Provide the [X, Y] coordinate of the cell's center where the given text is located.  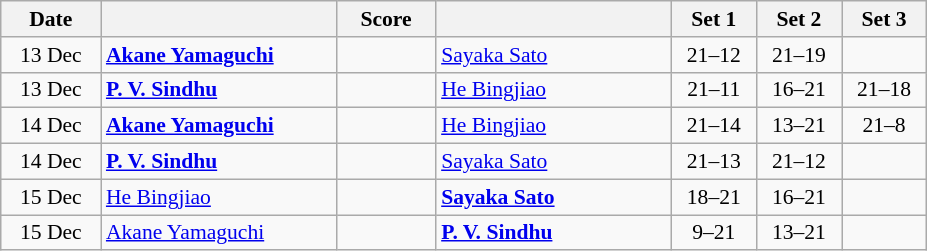
Set 2 [798, 19]
21–8 [884, 126]
9–21 [714, 233]
Set 3 [884, 19]
Date [51, 19]
21–11 [714, 90]
21–18 [884, 90]
Set 1 [714, 19]
21–13 [714, 162]
21–19 [798, 55]
21–14 [714, 126]
Score [386, 19]
18–21 [714, 197]
